Extract the [X, Y] coordinate from the center of the cell holding the provided text.  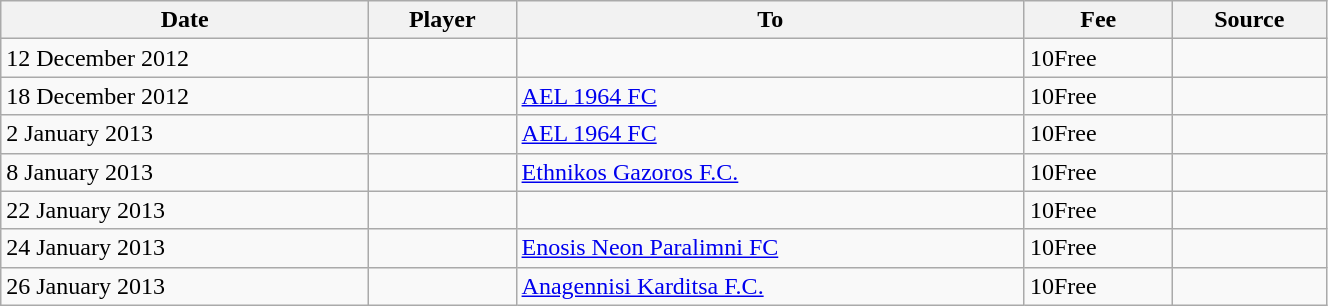
22 January 2013 [185, 210]
18 December 2012 [185, 96]
2 January 2013 [185, 134]
26 January 2013 [185, 286]
Ethnikos Gazoros F.C. [770, 172]
Anagennisi Karditsa F.C. [770, 286]
12 December 2012 [185, 58]
8 January 2013 [185, 172]
Source [1249, 20]
Date [185, 20]
Player [443, 20]
Enosis Neon Paralimni FC [770, 248]
Fee [1098, 20]
To [770, 20]
24 January 2013 [185, 248]
